Identify which cell holds the provided text, then report its (x, y) central coordinate. 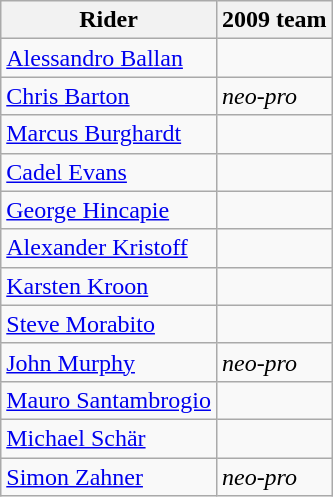
Alexander Kristoff (109, 248)
Cadel Evans (109, 172)
George Hincapie (109, 210)
Marcus Burghardt (109, 134)
Michael Schär (109, 438)
2009 team (274, 20)
Chris Barton (109, 96)
Simon Zahner (109, 477)
Karsten Kroon (109, 286)
Rider (109, 20)
John Murphy (109, 362)
Mauro Santambrogio (109, 400)
Steve Morabito (109, 324)
Alessandro Ballan (109, 58)
